Capture the cell that displays the provided text and extract its (X, Y) central coordinate. 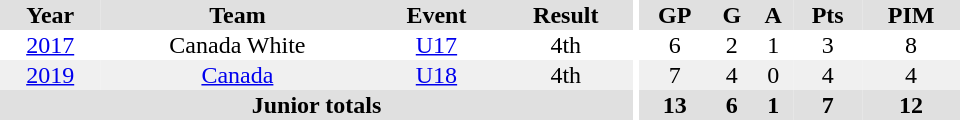
Pts (828, 15)
Canada (237, 75)
0 (773, 75)
3 (828, 45)
G (732, 15)
13 (675, 105)
U17 (436, 45)
U18 (436, 75)
2019 (50, 75)
Year (50, 15)
8 (911, 45)
2 (732, 45)
PIM (911, 15)
Junior totals (316, 105)
Canada White (237, 45)
A (773, 15)
2017 (50, 45)
Result (566, 15)
12 (911, 105)
GP (675, 15)
Event (436, 15)
Team (237, 15)
